Determine the (X, Y) coordinate at the center of the cell enclosing the given text.  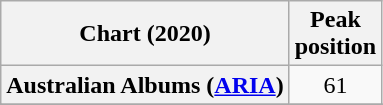
Peakposition (335, 34)
61 (335, 85)
Australian Albums (ARIA) (145, 85)
Chart (2020) (145, 34)
